Capture the cell that displays the provided text and extract its [x, y] central coordinate. 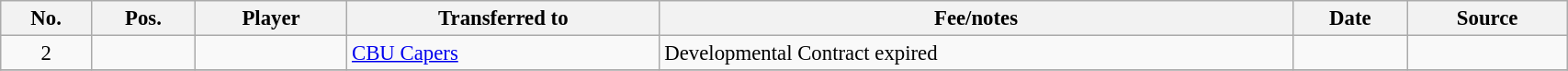
No. [46, 18]
2 [46, 53]
Date [1350, 18]
Source [1488, 18]
Fee/notes [976, 18]
Developmental Contract expired [976, 53]
CBU Capers [503, 53]
Pos. [143, 18]
Player [270, 18]
Transferred to [503, 18]
